For the text-containing cell, return its midpoint in (X, Y) coordinate format. 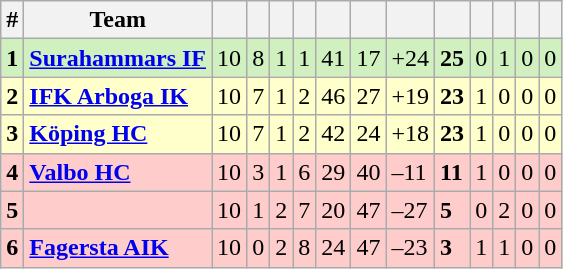
–23 (410, 248)
42 (334, 134)
–11 (410, 172)
# (12, 20)
25 (452, 58)
Surahammars IF (118, 58)
+24 (410, 58)
46 (334, 96)
IFK Arboga IK (118, 96)
4 (12, 172)
40 (368, 172)
Köping HC (118, 134)
41 (334, 58)
29 (334, 172)
Valbo HC (118, 172)
17 (368, 58)
–27 (410, 210)
+18 (410, 134)
+19 (410, 96)
20 (334, 210)
11 (452, 172)
Fagersta AIK (118, 248)
27 (368, 96)
Team (118, 20)
